Output the [X, Y] coordinate of the center of the cell containing the given text.  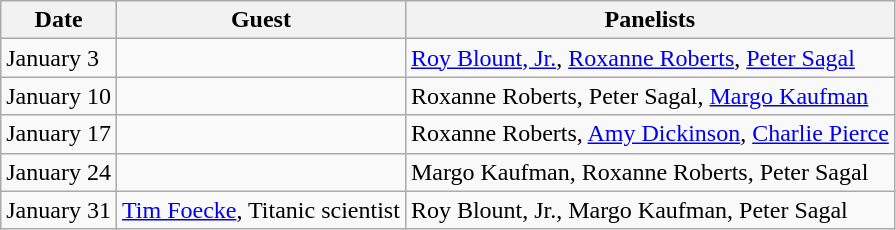
Tim Foecke, Titanic scientist [260, 210]
Margo Kaufman, Roxanne Roberts, Peter Sagal [650, 172]
January 31 [59, 210]
Date [59, 20]
Roy Blount, Jr., Margo Kaufman, Peter Sagal [650, 210]
Panelists [650, 20]
January 24 [59, 172]
Roxanne Roberts, Amy Dickinson, Charlie Pierce [650, 134]
Guest [260, 20]
Roxanne Roberts, Peter Sagal, Margo Kaufman [650, 96]
January 3 [59, 58]
January 10 [59, 96]
January 17 [59, 134]
Roy Blount, Jr., Roxanne Roberts, Peter Sagal [650, 58]
